Capture the cell that displays the provided text and extract its (x, y) central coordinate. 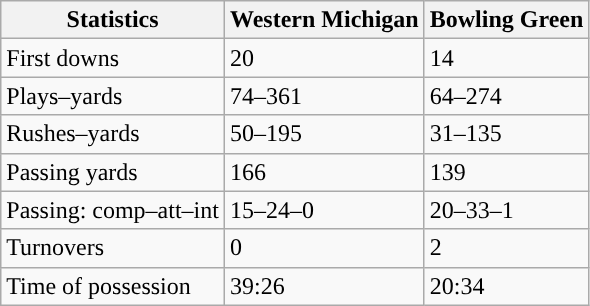
14 (506, 58)
74–361 (324, 96)
First downs (113, 58)
31–135 (506, 134)
Rushes–yards (113, 134)
50–195 (324, 134)
Passing yards (113, 172)
20:34 (506, 286)
20 (324, 58)
39:26 (324, 286)
Statistics (113, 20)
15–24–0 (324, 210)
Bowling Green (506, 20)
Turnovers (113, 248)
2 (506, 248)
20–33–1 (506, 210)
139 (506, 172)
64–274 (506, 96)
Passing: comp–att–int (113, 210)
Time of possession (113, 286)
0 (324, 248)
Plays–yards (113, 96)
166 (324, 172)
Western Michigan (324, 20)
